Provide the [X, Y] coordinate of the cell's center where the given text is located.  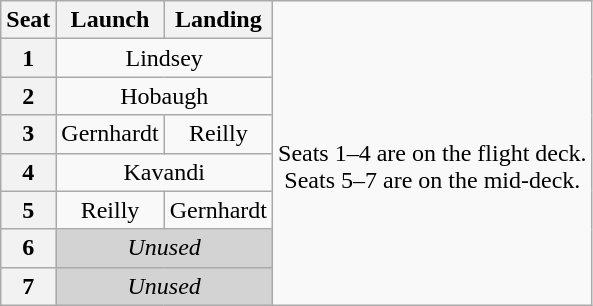
6 [28, 248]
Lindsey [164, 58]
Seat [28, 20]
3 [28, 134]
7 [28, 286]
5 [28, 210]
Launch [110, 20]
4 [28, 172]
Seats 1–4 are on the flight deck.Seats 5–7 are on the mid-deck. [433, 153]
Landing [218, 20]
Kavandi [164, 172]
1 [28, 58]
2 [28, 96]
Hobaugh [164, 96]
